From the cell containing the given text, extract its center point as [X, Y] coordinate. 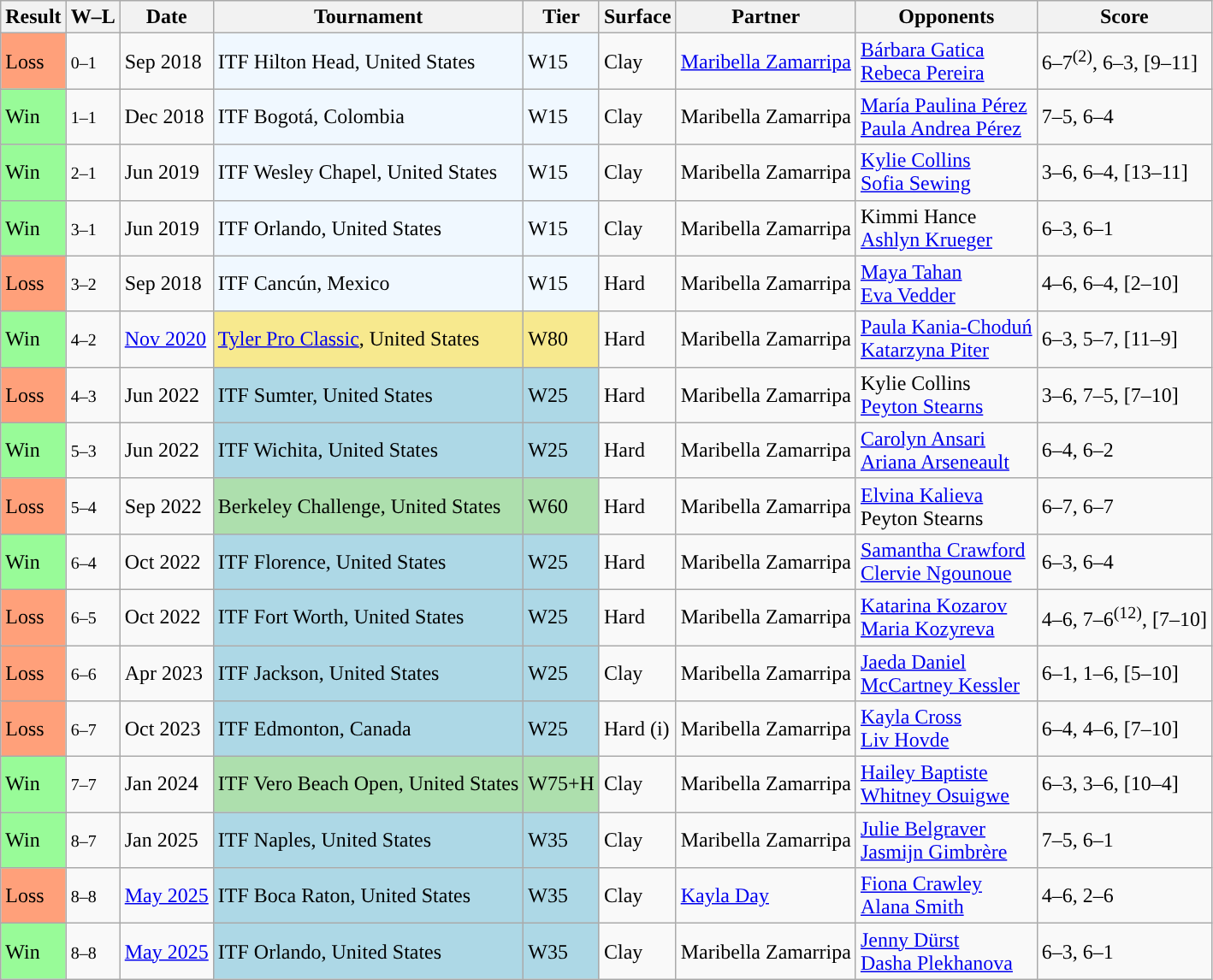
3–6, 6–4, [13–11] [1124, 173]
Hailey Baptiste Whitney Osuigwe [946, 785]
W60 [561, 506]
8–7 [92, 840]
Tier [561, 17]
Hard (i) [637, 729]
Dec 2018 [166, 116]
7–5, 6–1 [1124, 840]
Carolyn Ansari Ariana Arseneault [946, 450]
Jaeda Daniel McCartney Kessler [946, 672]
6–3, 6–4 [1124, 561]
ITF Bogotá, Colombia [368, 116]
ITF Naples, United States [368, 840]
4–6, 2–6 [1124, 896]
5–4 [92, 506]
Fiona Crawley Alana Smith [946, 896]
Julie Belgraver Jasmijn Gimbrère [946, 840]
6–3, 5–7, [11–9] [1124, 339]
7–7 [92, 785]
6–6 [92, 672]
6–4, 4–6, [7–10] [1124, 729]
ITF Fort Worth, United States [368, 617]
6–1, 1–6, [5–10] [1124, 672]
Kylie Collins Peyton Stearns [946, 395]
Samantha Crawford Clervie Ngounoue [946, 561]
Surface [637, 17]
Score [1124, 17]
4–3 [92, 395]
Kayla Day [766, 896]
6–3, 3–6, [10–4] [1124, 785]
Jan 2025 [166, 840]
ITF Edmonton, Canada [368, 729]
6–4, 6–2 [1124, 450]
W–L [92, 17]
Maya Tahan Eva Vedder [946, 284]
ITF Sumter, United States [368, 395]
4–6, 6–4, [2–10] [1124, 284]
1–1 [92, 116]
ITF Cancún, Mexico [368, 284]
0–1 [92, 62]
Elvina Kalieva Peyton Stearns [946, 506]
2–1 [92, 173]
W75+H [561, 785]
ITF Jackson, United States [368, 672]
ITF Wesley Chapel, United States [368, 173]
Kimmi Hance Ashlyn Krueger [946, 227]
6–5 [92, 617]
Tournament [368, 17]
5–3 [92, 450]
Nov 2020 [166, 339]
ITF Boca Raton, United States [368, 896]
Jenny Dürst Dasha Plekhanova [946, 951]
6–7 [92, 729]
3–2 [92, 284]
Sep 2022 [166, 506]
Jan 2024 [166, 785]
ITF Florence, United States [368, 561]
Result [33, 17]
Paula Kania-Choduń Katarzyna Piter [946, 339]
6–7, 6–7 [1124, 506]
Katarina Kozarov Maria Kozyreva [946, 617]
Berkeley Challenge, United States [368, 506]
Date [166, 17]
6–4 [92, 561]
ITF Hilton Head, United States [368, 62]
Partner [766, 17]
Apr 2023 [166, 672]
Kylie Collins Sofia Sewing [946, 173]
7–5, 6–4 [1124, 116]
4–2 [92, 339]
María Paulina Pérez Paula Andrea Pérez [946, 116]
ITF Wichita, United States [368, 450]
3–6, 7–5, [7–10] [1124, 395]
Bárbara Gatica Rebeca Pereira [946, 62]
4–6, 7–6(12), [7–10] [1124, 617]
Oct 2023 [166, 729]
6–7(2), 6–3, [9–11] [1124, 62]
3–1 [92, 227]
ITF Vero Beach Open, United States [368, 785]
W80 [561, 339]
Opponents [946, 17]
Tyler Pro Classic, United States [368, 339]
Kayla Cross Liv Hovde [946, 729]
